Pinpoint the cell where the given text exists, returning its [X, Y] midpoint coordinate. 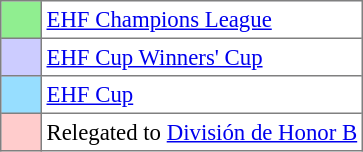
EHF Cup Winners' Cup [202, 57]
Relegated to División de Honor B [202, 132]
EHF Cup [202, 95]
EHF Champions League [202, 20]
